Capture the cell that displays the provided text and extract its [x, y] central coordinate. 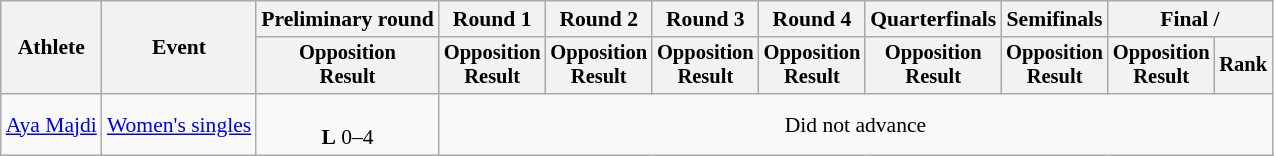
Event [179, 48]
Athlete [52, 48]
Preliminary round [348, 19]
Quarterfinals [933, 19]
Aya Majdi [52, 124]
Rank [1243, 66]
Round 1 [492, 19]
Round 3 [706, 19]
Final / [1190, 19]
Women's singles [179, 124]
Round 2 [598, 19]
Round 4 [812, 19]
Semifinals [1054, 19]
L 0–4 [348, 124]
Did not advance [856, 124]
